Detect which cell encompasses the target text, then output its (X, Y) center coordinate. 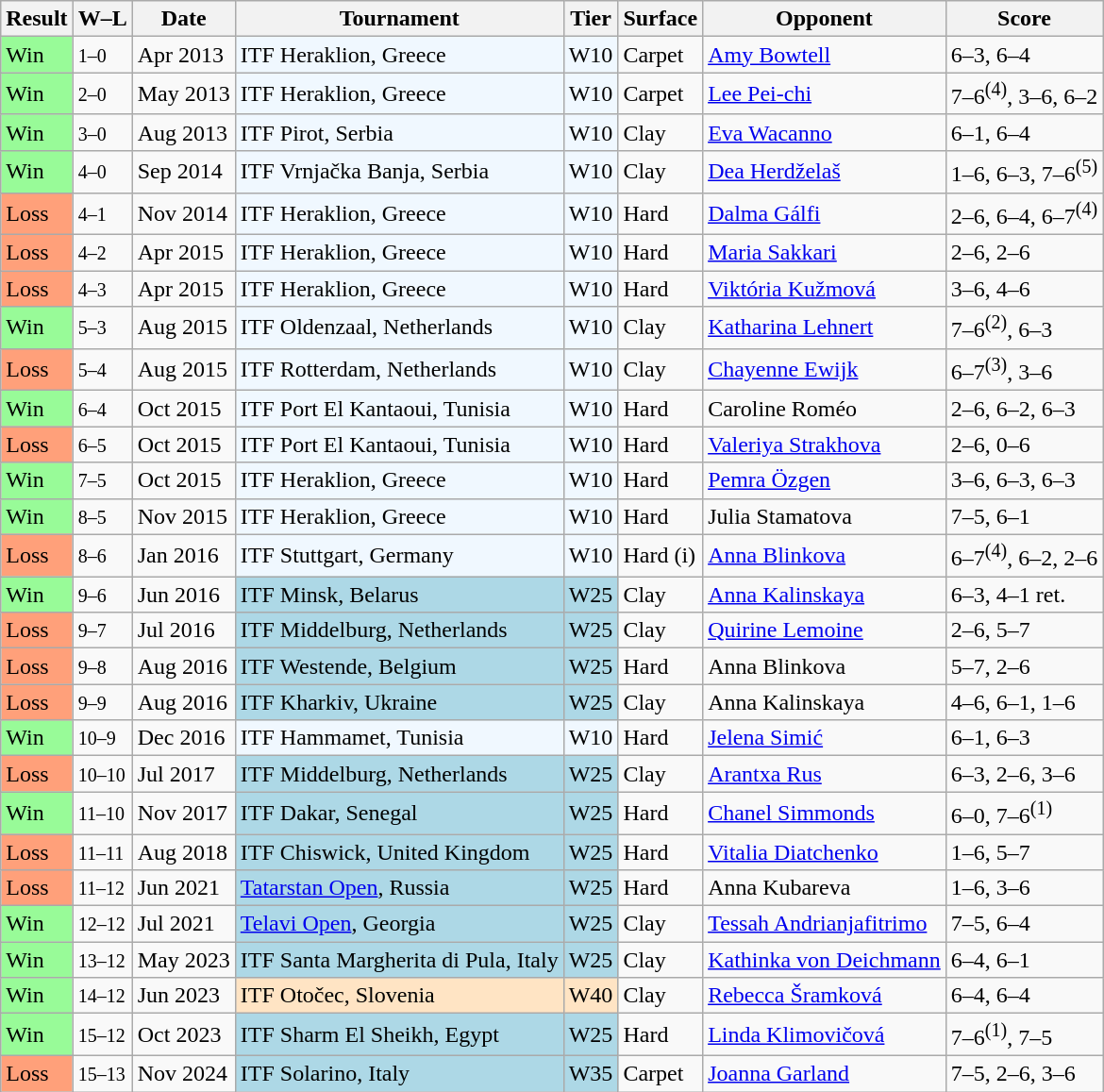
4–1 (102, 213)
Nov 2015 (183, 516)
5–7, 2–6 (1024, 666)
14–12 (102, 996)
2–6, 5–7 (1024, 630)
ITF Rotterdam, Netherlands (399, 370)
7–6(4), 3–6, 6–2 (1024, 94)
1–6, 5–7 (1024, 852)
4–2 (102, 253)
11–11 (102, 852)
Jan 2016 (183, 555)
6–3, 4–1 ret. (1024, 595)
ITF Dakar, Senegal (399, 814)
Jun 2016 (183, 595)
Nov 2014 (183, 213)
Date (183, 19)
6–0, 7–6(1) (1024, 814)
3–6, 4–6 (1024, 289)
Amy Bowtell (825, 55)
ITF Santa Margherita di Pula, Italy (399, 960)
6–4, 6–4 (1024, 996)
7–5 (102, 480)
1–6, 3–6 (1024, 888)
6–5 (102, 445)
ITF Westende, Belgium (399, 666)
12–12 (102, 924)
W40 (591, 996)
Linda Klimovičová (825, 1034)
9–9 (102, 702)
Katharina Lehnert (825, 328)
1–0 (102, 55)
7–5, 6–4 (1024, 924)
6–4 (102, 409)
11–12 (102, 888)
7–5, 2–6, 3–6 (1024, 1073)
6–3, 2–6, 3–6 (1024, 774)
5–4 (102, 370)
15–12 (102, 1034)
Jul 2016 (183, 630)
6–7(3), 3–6 (1024, 370)
Eva Wacanno (825, 132)
Apr 2013 (183, 55)
Tier (591, 19)
5–3 (102, 328)
Nov 2024 (183, 1073)
Surface (661, 19)
4–6, 6–1, 1–6 (1024, 702)
Maria Sakkari (825, 253)
8–5 (102, 516)
Chayenne Ewijk (825, 370)
2–0 (102, 94)
May 2013 (183, 94)
Caroline Roméo (825, 409)
7–6(1), 7–5 (1024, 1034)
2–6, 0–6 (1024, 445)
Jun 2023 (183, 996)
Julia Stamatova (825, 516)
Jun 2021 (183, 888)
10–10 (102, 774)
7–5, 6–1 (1024, 516)
Kathinka von Deichmann (825, 960)
Result (37, 19)
ITF Otočec, Slovenia (399, 996)
ITF Stuttgart, Germany (399, 555)
Sep 2014 (183, 172)
8–6 (102, 555)
Tournament (399, 19)
2–6, 2–6 (1024, 253)
ITF Solarino, Italy (399, 1073)
6–7(4), 6–2, 2–6 (1024, 555)
Chanel Simmonds (825, 814)
Jul 2021 (183, 924)
Dalma Gálfi (825, 213)
13–12 (102, 960)
6–3, 6–4 (1024, 55)
3–6, 6–3, 6–3 (1024, 480)
Oct 2023 (183, 1034)
9–6 (102, 595)
Viktória Kužmová (825, 289)
15–13 (102, 1073)
May 2023 (183, 960)
Anna Kubareva (825, 888)
Valeriya Strakhova (825, 445)
9–8 (102, 666)
Aug 2018 (183, 852)
Jul 2017 (183, 774)
7–6(2), 6–3 (1024, 328)
ITF Hammamet, Tunisia (399, 738)
W35 (591, 1073)
ITF Minsk, Belarus (399, 595)
ITF Sharm El Sheikh, Egypt (399, 1034)
Dea Herdželaš (825, 172)
Tessah Andrianjafitrimo (825, 924)
Joanna Garland (825, 1073)
Jelena Simić (825, 738)
Nov 2017 (183, 814)
9–7 (102, 630)
ITF Vrnjačka Banja, Serbia (399, 172)
Arantxa Rus (825, 774)
Telavi Open, Georgia (399, 924)
2–6, 6–2, 6–3 (1024, 409)
Vitalia Diatchenko (825, 852)
Hard (i) (661, 555)
ITF Kharkiv, Ukraine (399, 702)
6–4, 6–1 (1024, 960)
2–6, 6–4, 6–7(4) (1024, 213)
10–9 (102, 738)
Rebecca Šramková (825, 996)
3–0 (102, 132)
6–1, 6–4 (1024, 132)
Quirine Lemoine (825, 630)
ITF Chiswick, United Kingdom (399, 852)
Tatarstan Open, Russia (399, 888)
Lee Pei-chi (825, 94)
Dec 2016 (183, 738)
11–10 (102, 814)
Pemra Özgen (825, 480)
6–1, 6–3 (1024, 738)
Opponent (825, 19)
Score (1024, 19)
ITF Pirot, Serbia (399, 132)
ITF Oldenzaal, Netherlands (399, 328)
Aug 2013 (183, 132)
4–0 (102, 172)
1–6, 6–3, 7–6(5) (1024, 172)
W–L (102, 19)
4–3 (102, 289)
